Identify which cell holds the provided text, then report its [x, y] central coordinate. 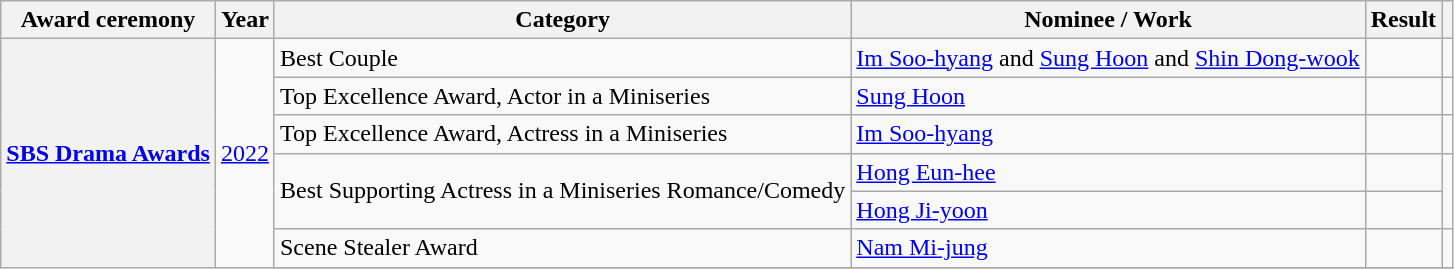
Hong Eun-hee [1108, 172]
Category [562, 20]
2022 [244, 153]
Nominee / Work [1108, 20]
Best Couple [562, 58]
Hong Ji-yoon [1108, 210]
Scene Stealer Award [562, 248]
Sung Hoon [1108, 96]
Result [1403, 20]
Im Soo-hyang and Sung Hoon and Shin Dong-wook [1108, 58]
SBS Drama Awards [108, 153]
Im Soo-hyang [1108, 134]
Best Supporting Actress in a Miniseries Romance/Comedy [562, 191]
Top Excellence Award, Actress in a Miniseries [562, 134]
Award ceremony [108, 20]
Nam Mi-jung [1108, 248]
Year [244, 20]
Top Excellence Award, Actor in a Miniseries [562, 96]
